Identify which cell holds the provided text, then report its [x, y] central coordinate. 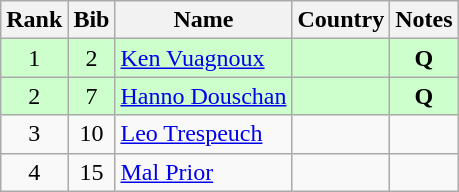
4 [34, 172]
Notes [424, 20]
Bib [92, 20]
Mal Prior [204, 172]
Leo Trespeuch [204, 134]
Country [341, 20]
1 [34, 58]
Name [204, 20]
Rank [34, 20]
Ken Vuagnoux [204, 58]
7 [92, 96]
15 [92, 172]
10 [92, 134]
Hanno Douschan [204, 96]
3 [34, 134]
